Locate the cell with the specified text and output its (X, Y) center coordinate. 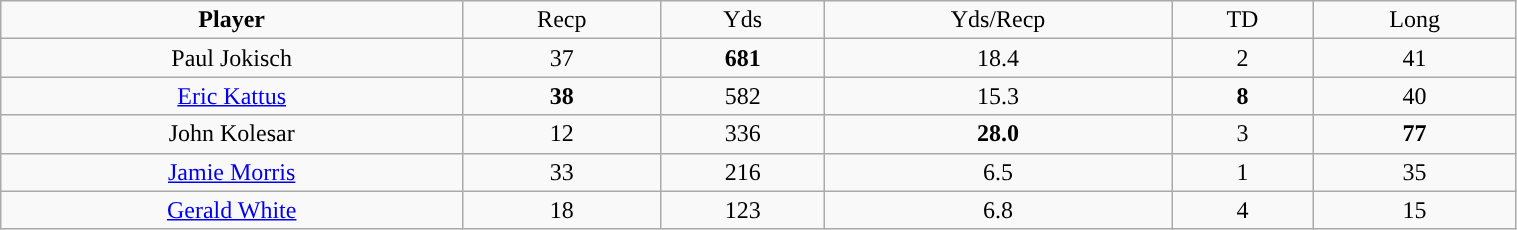
40 (1414, 96)
15 (1414, 210)
41 (1414, 58)
Eric Kattus (232, 96)
1 (1242, 172)
Player (232, 20)
336 (742, 134)
Yds (742, 20)
6.8 (998, 210)
681 (742, 58)
Recp (562, 20)
4 (1242, 210)
12 (562, 134)
18.4 (998, 58)
2 (1242, 58)
Long (1414, 20)
582 (742, 96)
33 (562, 172)
6.5 (998, 172)
216 (742, 172)
28.0 (998, 134)
123 (742, 210)
35 (1414, 172)
15.3 (998, 96)
Gerald White (232, 210)
Jamie Morris (232, 172)
Paul Jokisch (232, 58)
8 (1242, 96)
37 (562, 58)
77 (1414, 134)
18 (562, 210)
38 (562, 96)
3 (1242, 134)
John Kolesar (232, 134)
Yds/Recp (998, 20)
TD (1242, 20)
